For the text-containing cell, return its midpoint in [x, y] coordinate format. 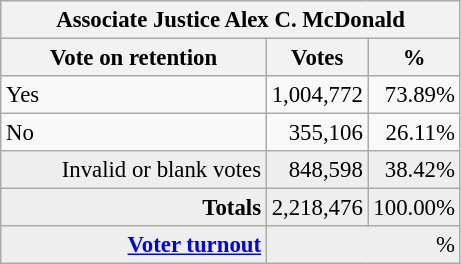
848,598 [317, 170]
38.42% [414, 170]
Yes [134, 95]
Totals [134, 208]
100.00% [414, 208]
2,218,476 [317, 208]
26.11% [414, 133]
Voter turnout [134, 245]
Invalid or blank votes [134, 170]
No [134, 133]
73.89% [414, 95]
Vote on retention [134, 58]
Associate Justice Alex C. McDonald [231, 20]
1,004,772 [317, 95]
355,106 [317, 133]
Votes [317, 58]
